Determine the (x, y) coordinate at the center of the cell enclosing the given text.  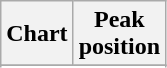
Peakposition (119, 34)
Chart (37, 34)
